Return [X, Y] of the center of cell containing provided text 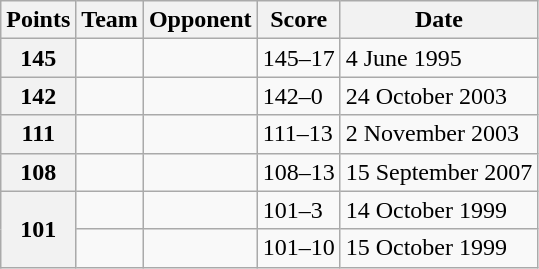
Opponent [200, 20]
108 [38, 172]
142–0 [298, 96]
101–10 [298, 248]
15 September 2007 [439, 172]
2 November 2003 [439, 134]
142 [38, 96]
111 [38, 134]
101–3 [298, 210]
Points [38, 20]
Date [439, 20]
101 [38, 229]
4 June 1995 [439, 58]
Team [110, 20]
15 October 1999 [439, 248]
108–13 [298, 172]
14 October 1999 [439, 210]
111–13 [298, 134]
24 October 2003 [439, 96]
Score [298, 20]
145–17 [298, 58]
145 [38, 58]
